Determine the [X, Y] coordinate at the center of the cell enclosing the given text.  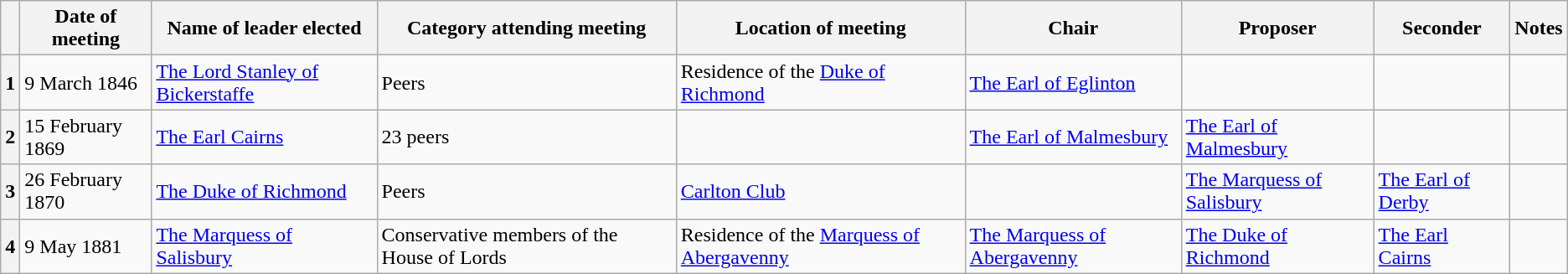
Category attending meeting [526, 28]
9 March 1846 [85, 82]
Carlton Club [821, 191]
Name of leader elected [265, 28]
23 peers [526, 137]
The Lord Stanley of Bickerstaffe [265, 82]
The Earl of Eglinton [1073, 82]
The Earl of Derby [1442, 191]
Residence of the Duke of Richmond [821, 82]
2 [10, 137]
26 February 1870 [85, 191]
Location of meeting [821, 28]
Residence of the Marquess of Abergavenny [821, 246]
15 February 1869 [85, 137]
Notes [1539, 28]
Seconder [1442, 28]
1 [10, 82]
Chair [1073, 28]
The Marquess of Abergavenny [1073, 246]
Date of meeting [85, 28]
9 May 1881 [85, 246]
4 [10, 246]
Proposer [1277, 28]
Conservative members of the House of Lords [526, 246]
3 [10, 191]
